Provide the [x, y] coordinate of the cell's center where the given text is located.  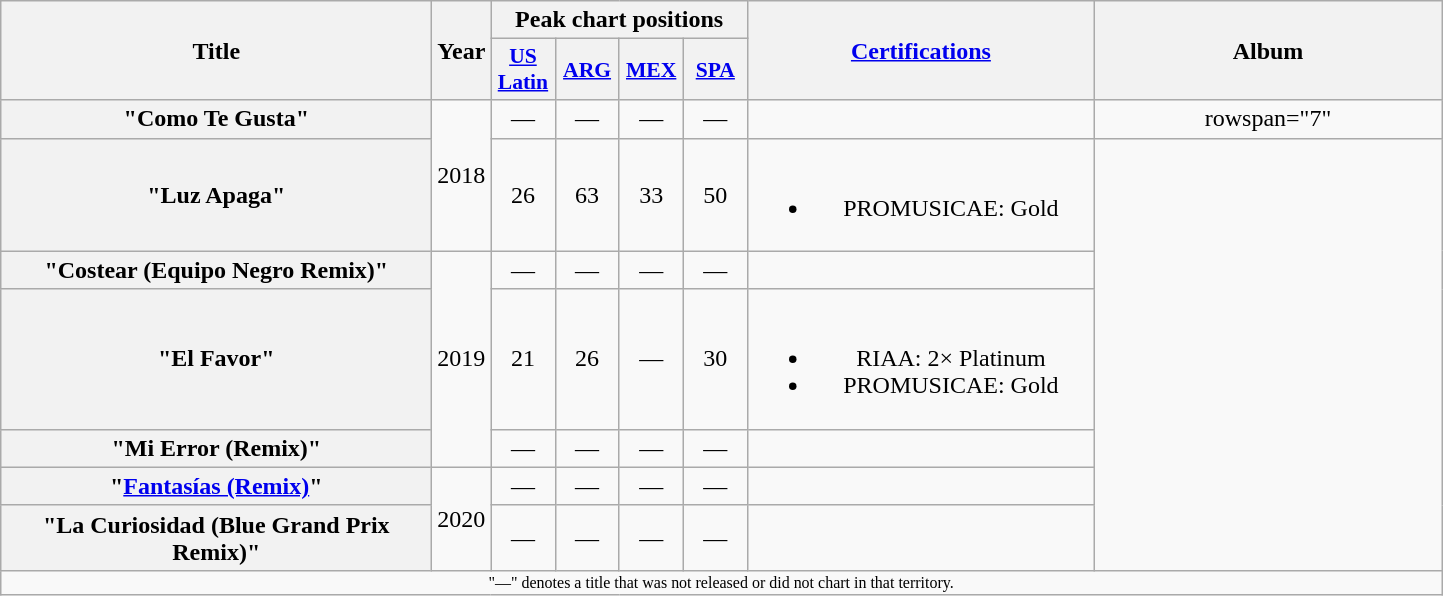
USLatin [523, 70]
Certifications [920, 50]
2019 [462, 359]
2020 [462, 518]
"—" denotes a title that was not released or did not chart in that territory. [722, 582]
Year [462, 50]
Album [1268, 50]
Title [216, 50]
RIAA: 2× Platinum PROMUSICAE: Gold [920, 359]
"Luz Apaga" [216, 194]
PROMUSICAE: Gold [920, 194]
"La Curiosidad (Blue Grand Prix Remix)" [216, 538]
Peak chart positions [619, 20]
2018 [462, 176]
"Mi Error (Remix)" [216, 448]
"Fantasías (Remix)" [216, 486]
MEX [651, 70]
"El Favor" [216, 359]
rowspan="7" [1268, 119]
ARG [587, 70]
33 [651, 194]
21 [523, 359]
63 [587, 194]
SPA [715, 70]
"Como Te Gusta" [216, 119]
"Costear (Equipo Negro Remix)" [216, 270]
30 [715, 359]
50 [715, 194]
